Capture the cell that displays the provided text and extract its [X, Y] central coordinate. 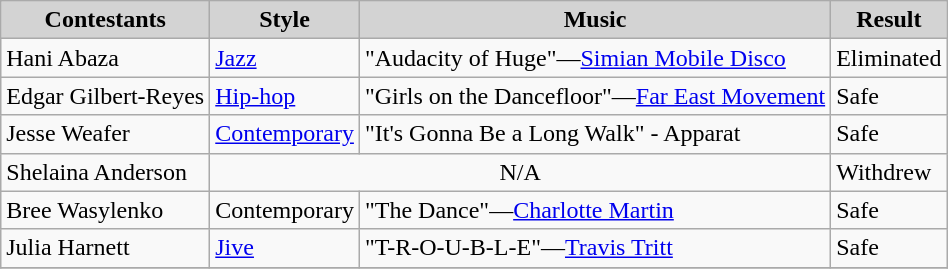
Jazz [285, 58]
Hip-hop [285, 96]
Result [889, 20]
Withdrew [889, 172]
Jesse Weafer [106, 134]
Bree Wasylenko [106, 210]
"Audacity of Huge"—Simian Mobile Disco [594, 58]
Julia Harnett [106, 248]
Jive [285, 248]
"It's Gonna Be a Long Walk" - Apparat [594, 134]
Style [285, 20]
Contestants [106, 20]
Shelaina Anderson [106, 172]
"T-R-O-U-B-L-E"—Travis Tritt [594, 248]
Eliminated [889, 58]
Edgar Gilbert-Reyes [106, 96]
Hani Abaza [106, 58]
Music [594, 20]
"The Dance"—Charlotte Martin [594, 210]
"Girls on the Dancefloor"—Far East Movement [594, 96]
N/A [520, 172]
